Output the (x, y) coordinate of the center of the cell containing the given text.  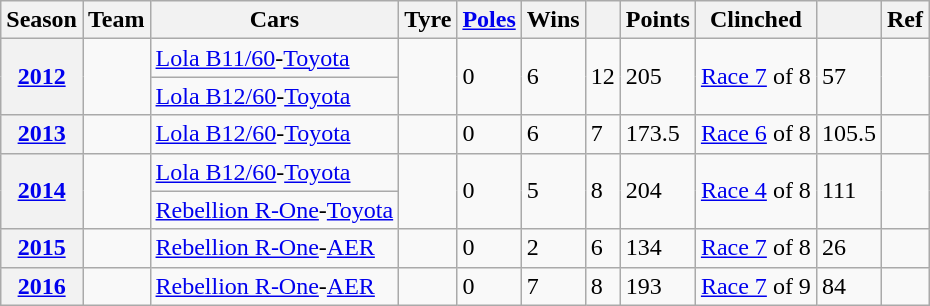
2012 (42, 77)
Race 7 of 9 (756, 286)
Tyre (428, 20)
26 (848, 248)
Cars (274, 20)
Team (116, 20)
2014 (42, 191)
173.5 (658, 134)
Race 6 of 8 (756, 134)
57 (848, 77)
5 (553, 191)
Clinched (756, 20)
111 (848, 191)
2013 (42, 134)
Ref (904, 20)
Race 4 of 8 (756, 191)
134 (658, 248)
Wins (553, 20)
Rebellion R-One-Toyota (274, 210)
84 (848, 286)
205 (658, 77)
Poles (489, 20)
2 (553, 248)
105.5 (848, 134)
Lola B11/60-Toyota (274, 58)
2016 (42, 286)
Points (658, 20)
12 (602, 77)
Season (42, 20)
193 (658, 286)
2015 (42, 248)
204 (658, 191)
